Capture the cell that displays the provided text and extract its (X, Y) central coordinate. 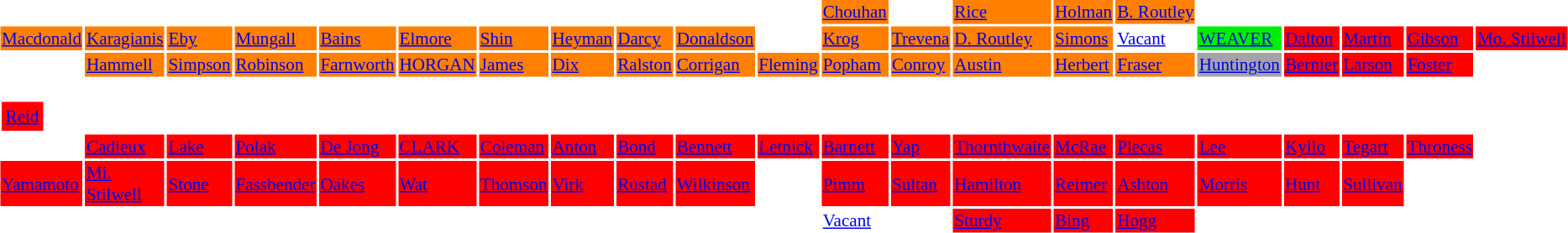
Corrigan (716, 65)
Martin (1372, 39)
Plecas (1156, 146)
Dix (583, 65)
Karagianis (125, 39)
Virk (583, 184)
Throness (1440, 146)
Austin (1003, 65)
Hunt (1311, 184)
Krog (855, 39)
Rustad (645, 184)
Lake (200, 146)
WEAVER (1240, 39)
Coleman (514, 146)
Reimer (1083, 184)
Mo. Stilwell (1522, 39)
Foster (1440, 65)
Eby (200, 39)
Lee (1240, 146)
Huntington (1240, 65)
Larson (1372, 65)
D. Routley (1003, 39)
Simpson (200, 65)
Wilkinson (716, 184)
Fassbender (275, 184)
Conroy (920, 65)
Bernier (1311, 65)
Farnworth (358, 65)
Anton (583, 146)
Bond (645, 146)
Bains (358, 39)
Elmore (437, 39)
Letnick (788, 146)
Donaldson (716, 39)
Sullivan (1372, 184)
Mi. Stilwell (125, 184)
HORGAN (437, 65)
Yamamoto (42, 184)
Yap (920, 146)
Oakes (358, 184)
Sturdy (1003, 220)
Hammell (125, 65)
Chouhan (855, 12)
Hogg (1156, 220)
Bing (1083, 220)
Macdonald (42, 39)
Thornthwaite (1003, 146)
Cadieux (125, 146)
Kyllo (1311, 146)
Tegart (1372, 146)
Robinson (275, 65)
Ashton (1156, 184)
Trevena (920, 39)
Polak (275, 146)
Morris (1240, 184)
B. Routley (1156, 12)
Simons (1083, 39)
Bennett (716, 146)
James (514, 65)
CLARK (437, 146)
Fraser (1156, 65)
McRae (1083, 146)
Mungall (275, 39)
Popham (855, 65)
Herbert (1083, 65)
Ralston (645, 65)
Pimm (855, 184)
Thomson (514, 184)
Dalton (1311, 39)
Gibson (1440, 39)
Holman (1083, 12)
Rice (1003, 12)
Hamilton (1003, 184)
De Jong (358, 146)
Stone (200, 184)
Darcy (645, 39)
Fleming (788, 65)
Wat (437, 184)
Shin (514, 39)
Heyman (583, 39)
Barnett (855, 146)
Sultan (920, 184)
